Detect which cell encompasses the target text, then output its [X, Y] center coordinate. 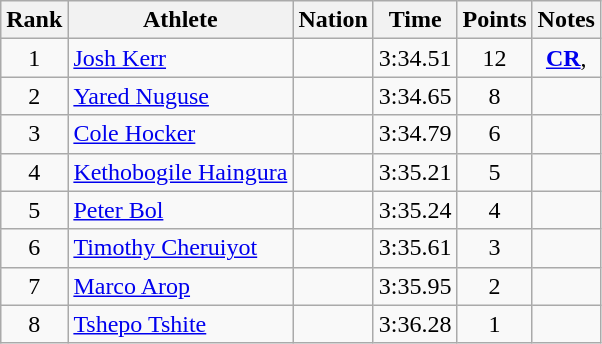
Kethobogile Haingura [180, 172]
3:34.65 [415, 96]
Josh Kerr [180, 58]
7 [34, 286]
3:35.24 [415, 210]
3:35.95 [415, 286]
Nation [333, 20]
12 [494, 58]
Athlete [180, 20]
3:36.28 [415, 324]
Marco Arop [180, 286]
Tshepo Tshite [180, 324]
Timothy Cheruiyot [180, 248]
Cole Hocker [180, 134]
3:35.61 [415, 248]
Yared Nuguse [180, 96]
Notes [566, 20]
Time [415, 20]
3:34.79 [415, 134]
3:34.51 [415, 58]
CR, [566, 58]
Peter Bol [180, 210]
Rank [34, 20]
Points [494, 20]
3:35.21 [415, 172]
